Find where the given text appears and provide that cell's center as (x, y) coordinate. 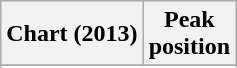
Chart (2013) (72, 34)
Peakposition (189, 34)
